Return [X, Y] of the center of cell containing provided text 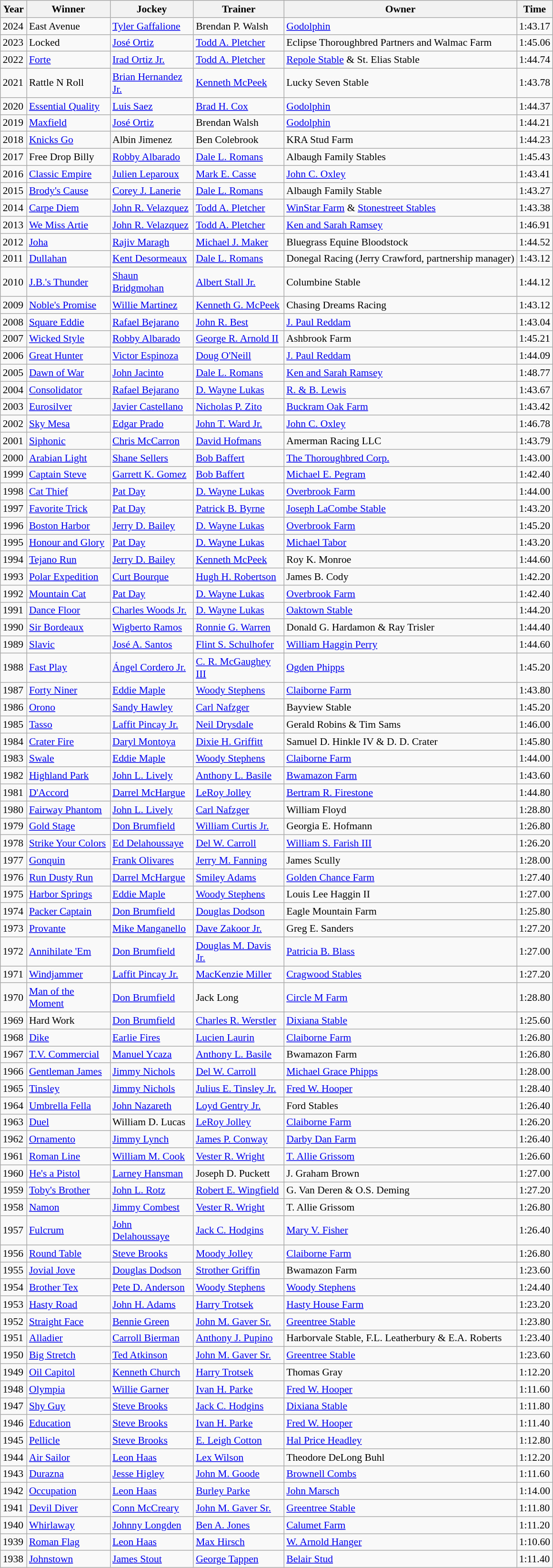
C. R. McGaughey III [239, 667]
1:45.80 [534, 742]
Irad Ortiz Jr. [151, 60]
1996 [13, 526]
1983 [13, 759]
Kenneth Church [151, 1373]
1957 [13, 1231]
1:43.42 [534, 407]
2015 [13, 191]
Amerman Racing LLC [400, 441]
1:23.20 [534, 1304]
Anthony J. Pupino [239, 1338]
Circle M Farm [400, 998]
2021 [13, 83]
William M. Cook [151, 1157]
Gerald Robins & Tim Sams [400, 725]
J.B.'s Thunder [69, 282]
Forte [69, 60]
1:14.00 [534, 1491]
George Tappen [239, 1559]
Annihilate 'Em [69, 951]
1:23.40 [534, 1338]
2002 [13, 424]
Fairway Phantom [69, 810]
Forty Niner [69, 691]
Rattle N Roll [69, 83]
Tinsley [69, 1089]
2019 [13, 123]
2000 [13, 458]
William D. Lucas [151, 1122]
Maxfield [69, 123]
Fast Play [69, 667]
Nicholas P. Zito [239, 407]
Shane Sellers [151, 458]
1967 [13, 1055]
1960 [13, 1173]
Windjammer [69, 975]
Jerry M. Fanning [239, 861]
Captain Steve [69, 475]
Victor Espinoza [151, 356]
Air Sailor [69, 1457]
Patrick B. Byrne [239, 509]
Doug O'Neill [239, 356]
Michael J. Maker [239, 242]
Mary V. Fisher [400, 1231]
1984 [13, 742]
Hasty Road [69, 1304]
Mountain Cat [69, 594]
Slavic [69, 645]
Big Stretch [69, 1355]
Packer Captain [69, 912]
1972 [13, 951]
1941 [13, 1508]
1965 [13, 1089]
1951 [13, 1338]
Samuel D. Hinkle IV & D. D. Crater [400, 742]
William Haggin Perry [400, 645]
The Thoroughbred Corp. [400, 458]
Julius E. Tinsley Jr. [239, 1089]
Donald G. Hardamon & Ray Trisler [400, 628]
E. Leigh Cotton [239, 1440]
T.V. Commercial [69, 1055]
Moody Jolley [239, 1253]
Favorite Trick [69, 509]
John Nazareth [151, 1106]
1979 [13, 826]
2008 [13, 322]
Jesse Higley [151, 1474]
Jovial Jove [69, 1271]
Johnstown [69, 1559]
Bayview Stable [400, 708]
1:43.17 [534, 26]
2012 [13, 242]
1980 [13, 810]
Education [69, 1424]
1:43.04 [534, 322]
1:44.80 [534, 793]
Alladier [69, 1338]
1:28.40 [534, 1089]
1995 [13, 543]
1976 [13, 877]
Jockey [151, 9]
Strother Griffin [239, 1271]
1:48.77 [534, 373]
Toby's Brother [69, 1191]
1:45.43 [534, 157]
Thomas Gray [400, 1373]
Ornamento [69, 1140]
Gentleman James [69, 1072]
Bertram R. Firestone [400, 793]
Burley Parke [239, 1491]
Daryl Montoya [151, 742]
1:43.41 [534, 174]
1969 [13, 1021]
Brendan P. Walsh [239, 26]
2020 [13, 106]
Luis Saez [151, 106]
Frank Olivares [151, 861]
1966 [13, 1072]
Year [13, 9]
KRA Stud Farm [400, 140]
2006 [13, 356]
1989 [13, 645]
Ford Stables [400, 1106]
Man of the Moment [69, 998]
Dance Floor [69, 611]
1938 [13, 1559]
Straight Face [69, 1322]
Arabian Light [69, 458]
Michael Tabor [400, 543]
Lucky Seven Stable [400, 83]
Dawn of War [69, 373]
Whirlaway [69, 1525]
1:24.40 [534, 1288]
East Avenue [69, 26]
1:44.23 [534, 140]
1978 [13, 844]
Tasso [69, 725]
Kent Desormeaux [151, 259]
W. Arnold Hanger [400, 1542]
Repole Stable & St. Elias Stable [400, 60]
Albaugh Family Stable [400, 191]
1977 [13, 861]
1982 [13, 776]
John L. Rotz [151, 1191]
1968 [13, 1038]
Greg E. Sanders [400, 928]
1:11.20 [534, 1525]
Patricia B. Blass [400, 951]
Theodore DeLong Buhl [400, 1457]
Jimmy Lynch [151, 1140]
Shy Guy [69, 1406]
Free Drop Billy [69, 157]
William S. Farish III [400, 844]
Ben A. Jones [239, 1525]
Wigberto Ramos [151, 628]
David Hofmans [239, 441]
1999 [13, 475]
2003 [13, 407]
1997 [13, 509]
Bluegrass Equine Bloodstock [400, 242]
Carpe Diem [69, 208]
1:23.80 [534, 1322]
Manuel Ycaza [151, 1055]
1955 [13, 1271]
1981 [13, 793]
2007 [13, 339]
Michael Grace Phipps [400, 1072]
1950 [13, 1355]
Locked [69, 43]
1945 [13, 1440]
John R. Best [239, 322]
Ángel Cordero Jr. [151, 667]
Hard Work [69, 1021]
Eurosilver [69, 407]
James Scully [400, 861]
1:44.09 [534, 356]
Brody's Cause [69, 191]
G. Van Deren & O.S. Deming [400, 1191]
Darby Dan Farm [400, 1140]
1986 [13, 708]
Michael E. Pegram [400, 475]
He's a Pistol [69, 1173]
Gonquin [69, 861]
John Marsch [400, 1491]
Oil Capitol [69, 1373]
1:46.00 [534, 725]
2014 [13, 208]
1942 [13, 1491]
John T. Ward Jr. [239, 424]
Albaugh Family Stables [400, 157]
Pete D. Anderson [151, 1288]
1952 [13, 1322]
1:43.27 [534, 191]
Sir Bordeaux [69, 628]
1:43.80 [534, 691]
Pellicle [69, 1440]
Siphonic [69, 441]
1:27.40 [534, 877]
1959 [13, 1191]
Winner [69, 9]
Umbrella Fella [69, 1106]
1:12.80 [534, 1440]
Carroll Bierman [151, 1338]
Ed Delahoussaye [151, 844]
D'Accord [69, 793]
Ashbrook Farm [400, 339]
Essential Quality [69, 106]
Time [534, 9]
1:43.79 [534, 441]
2018 [13, 140]
Eagle Mountain Farm [400, 912]
Roman Line [69, 1157]
Earlie Fires [151, 1038]
2011 [13, 259]
Hasty House Farm [400, 1304]
Corey J. Lanerie [151, 191]
Run Dusty Run [69, 877]
Javier Castellano [151, 407]
Kenneth G. McPeek [239, 305]
William Floyd [400, 810]
John H. Adams [151, 1304]
1:45.21 [534, 339]
1970 [13, 998]
Joseph LaCombe Stable [400, 509]
Dave Zakoor Jr. [239, 928]
Edgar Prado [151, 424]
1994 [13, 560]
1947 [13, 1406]
Harbor Springs [69, 895]
2024 [13, 26]
Eclipse Thoroughbred Partners and Walmac Farm [400, 43]
Larney Hansman [151, 1173]
1964 [13, 1106]
Rajiv Maragh [151, 242]
Smiley Adams [239, 877]
Tyler Gaffalione [151, 26]
1961 [13, 1157]
Willie Garner [151, 1389]
Ronnie G. Warren [239, 628]
1:25.60 [534, 1021]
Willie Martinez [151, 305]
Douglas M. Davis Jr. [239, 951]
Columbine Stable [400, 282]
1:46.78 [534, 424]
1973 [13, 928]
Calumet Farm [400, 1525]
2016 [13, 174]
1946 [13, 1424]
MacKenzie Miller [239, 975]
Sky Mesa [69, 424]
Gold Stage [69, 826]
Dullahan [69, 259]
Ted Atkinson [151, 1355]
Chris McCarron [151, 441]
Flint S. Schulhofer [239, 645]
Boston Harbor [69, 526]
1975 [13, 895]
James P. Conway [239, 1140]
Joseph D. Puckett [239, 1173]
1:45.06 [534, 43]
Orono [69, 708]
Duel [69, 1122]
Cat Thief [69, 492]
Shaun Bridgmohan [151, 282]
Curt Bourque [151, 577]
Consolidator [69, 390]
Crater Fire [69, 742]
William Curtis Jr. [239, 826]
1939 [13, 1542]
Cragwood Stables [400, 975]
Charles Woods Jr. [151, 611]
1:42.20 [534, 577]
We Miss Artie [69, 225]
James Stout [151, 1559]
José A. Santos [151, 645]
Jimmy Combest [151, 1208]
1948 [13, 1389]
Georgia E. Hofmann [400, 826]
1953 [13, 1304]
J. Graham Brown [400, 1173]
Conn McCreary [151, 1508]
2005 [13, 373]
Johnny Longden [151, 1525]
Garrett K. Gomez [151, 475]
Charles R. Werstler [239, 1021]
Jack Long [239, 998]
Loyd Gentry Jr. [239, 1106]
1:44.74 [534, 60]
Fulcrum [69, 1231]
Louis Lee Haggin II [400, 895]
Mark E. Casse [239, 174]
1990 [13, 628]
John Delahoussaye [151, 1231]
2022 [13, 60]
1:44.40 [534, 628]
Harborvale Stable, F.L. Leatherbury & E.A. Roberts [400, 1338]
1998 [13, 492]
Brownell Combs [400, 1474]
1987 [13, 691]
Owner [400, 9]
1963 [13, 1122]
Round Table [69, 1253]
2001 [13, 441]
2010 [13, 282]
Tejano Run [69, 560]
Brother Tex [69, 1288]
Neil Drysdale [239, 725]
1974 [13, 912]
1940 [13, 1525]
Bennie Green [151, 1322]
1943 [13, 1474]
Ogden Phipps [400, 667]
Hal Price Headley [400, 1440]
WinStar Farm & Stonestreet Stables [400, 208]
Sandy Hawley [151, 708]
1971 [13, 975]
1:44.37 [534, 106]
Knicks Go [69, 140]
Mike Manganello [151, 928]
Namon [69, 1208]
Lex Wilson [239, 1457]
1949 [13, 1373]
Roman Flag [69, 1542]
Honour and Glory [69, 543]
John Jacinto [151, 373]
Oaktown Stable [400, 611]
Highland Park [69, 776]
Golden Chance Farm [400, 877]
1:43.60 [534, 776]
Square Eddie [69, 322]
John M. Goode [239, 1474]
1958 [13, 1208]
Albin Jimenez [151, 140]
Ben Colebrook [239, 140]
Buckram Oak Farm [400, 407]
Julien Leparoux [151, 174]
1:43.00 [534, 458]
Brad H. Cox [239, 106]
Hugh H. Robertson [239, 577]
R. & B. Lewis [400, 390]
1944 [13, 1457]
Olympia [69, 1389]
Albert Stall Jr. [239, 282]
Great Hunter [69, 356]
Wicked Style [69, 339]
Trainer [239, 9]
1962 [13, 1140]
1:43.67 [534, 390]
Roy K. Monroe [400, 560]
2017 [13, 157]
Donegal Racing (Jerry Crawford, partnership manager) [400, 259]
Dixie H. Griffitt [239, 742]
Swale [69, 759]
1993 [13, 577]
1985 [13, 725]
Polar Expedition [69, 577]
1:43.78 [534, 83]
1:44.20 [534, 611]
Brendan Walsh [239, 123]
James B. Cody [400, 577]
1954 [13, 1288]
2013 [13, 225]
Noble's Promise [69, 305]
1991 [13, 611]
1:26.60 [534, 1157]
Strike Your Colors [69, 844]
1:25.80 [534, 912]
1956 [13, 1253]
1:46.91 [534, 225]
2004 [13, 390]
Chasing Dreams Racing [400, 305]
1:44.21 [534, 123]
1992 [13, 594]
Devil Diver [69, 1508]
Brian Hernandez Jr. [151, 83]
1:43.38 [534, 208]
2023 [13, 43]
Robert E. Wingfield [239, 1191]
George R. Arnold II [239, 339]
1:10.60 [534, 1542]
Belair Stud [400, 1559]
Classic Empire [69, 174]
1:44.12 [534, 282]
Dike [69, 1038]
1988 [13, 667]
Max Hirsch [239, 1542]
Provante [69, 928]
Durazna [69, 1474]
Joha [69, 242]
Lucien Laurin [239, 1038]
Occupation [69, 1491]
2009 [13, 305]
1:44.52 [534, 242]
